For the text-containing cell, return its midpoint in (x, y) coordinate format. 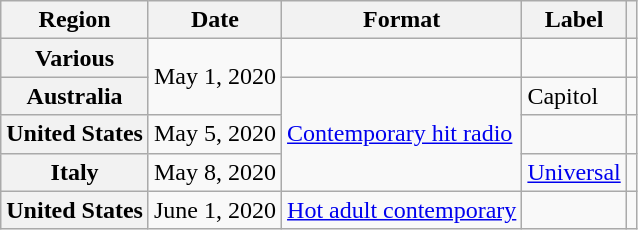
Italy (75, 172)
June 1, 2020 (214, 210)
Australia (75, 96)
Contemporary hit radio (402, 134)
May 8, 2020 (214, 172)
May 1, 2020 (214, 77)
Hot adult contemporary (402, 210)
Various (75, 58)
May 5, 2020 (214, 134)
Label (574, 20)
Date (214, 20)
Universal (574, 172)
Region (75, 20)
Capitol (574, 96)
Format (402, 20)
